Identify which cell holds the provided text, then report its [X, Y] central coordinate. 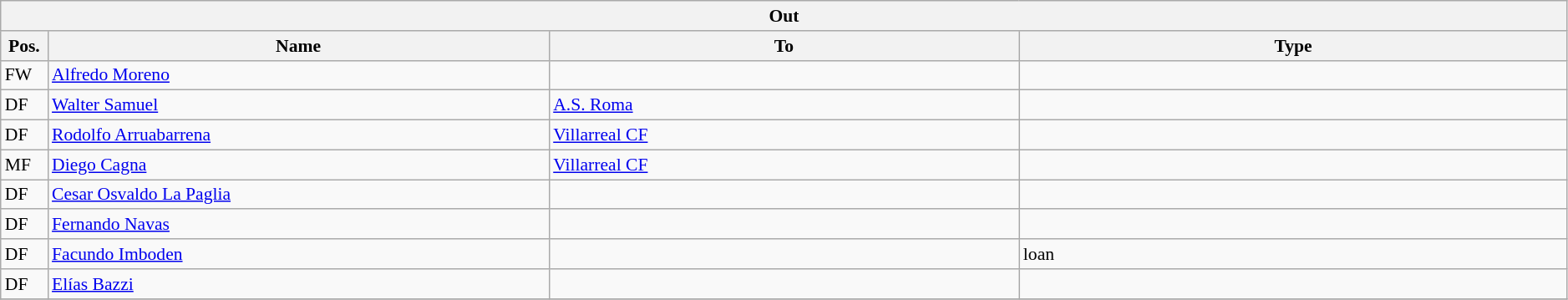
Elías Bazzi [298, 284]
Pos. [24, 46]
Diego Cagna [298, 165]
MF [24, 165]
Name [298, 46]
Walter Samuel [298, 105]
A.S. Roma [784, 105]
To [784, 46]
Alfredo Moreno [298, 75]
Type [1293, 46]
Facundo Imboden [298, 254]
FW [24, 75]
Fernando Navas [298, 225]
Out [784, 16]
Cesar Osvaldo La Paglia [298, 195]
loan [1293, 254]
Rodolfo Arruabarrena [298, 135]
